Detect which cell encompasses the target text, then output its (X, Y) center coordinate. 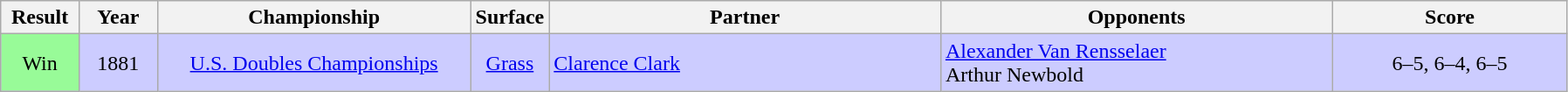
Opponents (1137, 18)
U.S. Doubles Championships (314, 63)
Championship (314, 18)
1881 (118, 63)
Alexander Van Rensselaer Arthur Newbold (1137, 63)
6–5, 6–4, 6–5 (1449, 63)
Win (40, 63)
Score (1449, 18)
Partner (746, 18)
Surface (510, 18)
Result (40, 18)
Year (118, 18)
Grass (510, 63)
Clarence Clark (746, 63)
